Scan for the cell matching the given text and deliver its (x, y) coordinate at center. 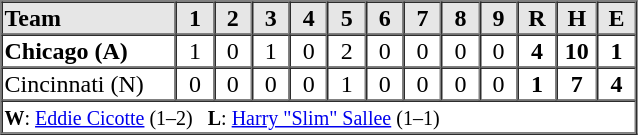
5 (347, 18)
R (536, 18)
8 (461, 18)
H (578, 18)
W: Eddie Cicotte (1–2) L: Harry "Slim" Sallee (1–1) (319, 116)
Cincinnati (N) (89, 84)
E (616, 18)
10 (578, 50)
Chicago (A) (89, 50)
6 (385, 18)
Team (89, 18)
9 (499, 18)
3 (271, 18)
